Return (X, Y) of the center of cell containing provided text 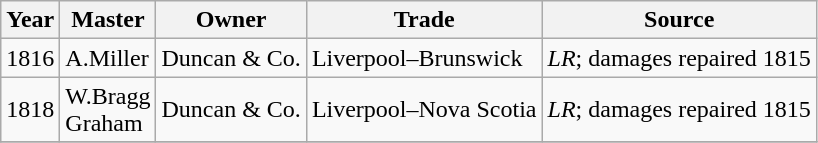
Liverpool–Brunswick (424, 58)
Owner (231, 20)
1818 (30, 110)
Liverpool–Nova Scotia (424, 110)
Source (679, 20)
A.Miller (108, 58)
Trade (424, 20)
W.BraggGraham (108, 110)
Master (108, 20)
1816 (30, 58)
Year (30, 20)
